Scan for the cell matching the given text and deliver its (X, Y) coordinate at center. 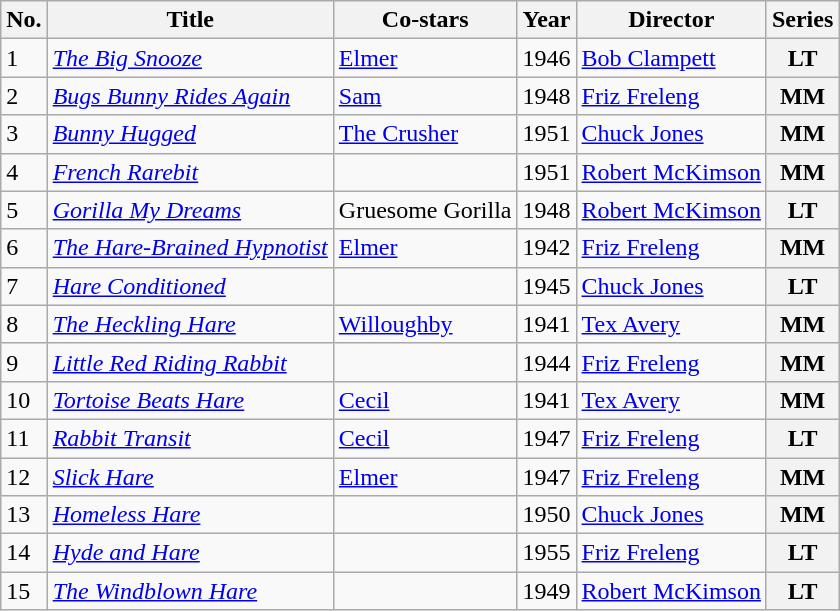
4 (24, 172)
6 (24, 248)
Bob Clampett (671, 58)
1944 (546, 362)
7 (24, 286)
The Heckling Hare (190, 324)
The Windblown Hare (190, 591)
Bunny Hugged (190, 134)
12 (24, 477)
The Hare-Brained Hypnotist (190, 248)
3 (24, 134)
1955 (546, 553)
Tortoise Beats Hare (190, 400)
Year (546, 20)
Hare Conditioned (190, 286)
Bugs Bunny Rides Again (190, 96)
Slick Hare (190, 477)
13 (24, 515)
1942 (546, 248)
Series (802, 20)
Willoughby (425, 324)
5 (24, 210)
Homeless Hare (190, 515)
2 (24, 96)
Sam (425, 96)
Little Red Riding Rabbit (190, 362)
Director (671, 20)
Co-stars (425, 20)
Gorilla My Dreams (190, 210)
1950 (546, 515)
The Big Snooze (190, 58)
9 (24, 362)
11 (24, 438)
Hyde and Hare (190, 553)
Gruesome Gorilla (425, 210)
1946 (546, 58)
8 (24, 324)
French Rarebit (190, 172)
The Crusher (425, 134)
1 (24, 58)
10 (24, 400)
15 (24, 591)
1945 (546, 286)
14 (24, 553)
Title (190, 20)
1949 (546, 591)
No. (24, 20)
Rabbit Transit (190, 438)
